Return the (x, y) coordinate for the center point of the cell that contains the specified text.  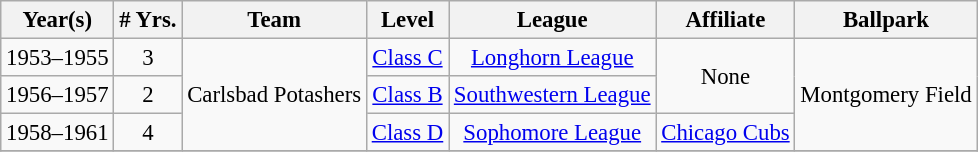
Class D (407, 133)
League (552, 20)
Carlsbad Potashers (274, 96)
Team (274, 20)
1956–1957 (58, 95)
1958–1961 (58, 133)
Year(s) (58, 20)
Montgomery Field (886, 96)
2 (148, 95)
Longhorn League (552, 58)
Class B (407, 95)
Sophomore League (552, 133)
3 (148, 58)
4 (148, 133)
Class C (407, 58)
Chicago Cubs (726, 133)
None (726, 76)
Ballpark (886, 20)
Level (407, 20)
# Yrs. (148, 20)
Southwestern League (552, 95)
Affiliate (726, 20)
1953–1955 (58, 58)
